Scan for the cell matching the given text and deliver its [X, Y] coordinate at center. 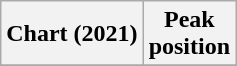
Peakposition [189, 34]
Chart (2021) [72, 34]
